Find where the given text appears and provide that cell's center as [x, y] coordinate. 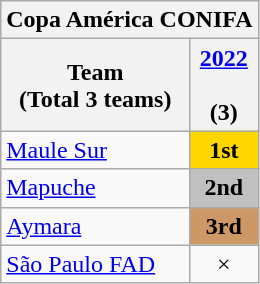
1st [224, 150]
Team(Total 3 teams) [96, 85]
Copa América CONIFA [130, 20]
3rd [224, 226]
× [224, 264]
São Paulo FAD [96, 264]
Maule Sur [96, 150]
Mapuche [96, 188]
Aymara [96, 226]
2022 (3) [224, 85]
2nd [224, 188]
